From the cell containing the given text, extract its center point as [X, Y] coordinate. 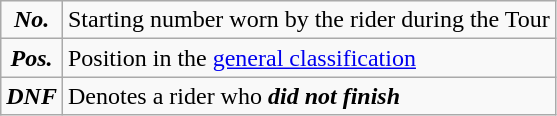
No. [32, 20]
Denotes a rider who did not finish [308, 96]
DNF [32, 96]
Position in the general classification [308, 58]
Pos. [32, 58]
Starting number worn by the rider during the Tour [308, 20]
